Detect which cell encompasses the target text, then output its (X, Y) center coordinate. 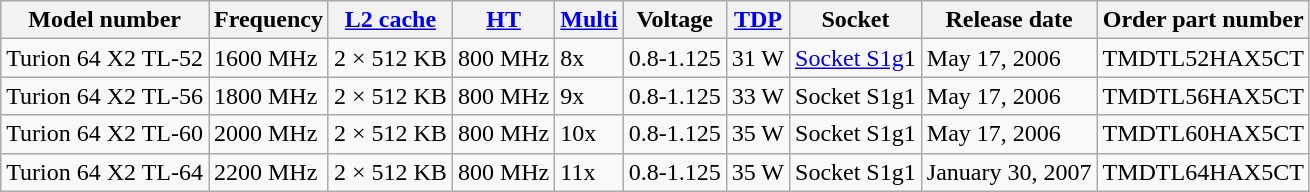
Release date (1009, 20)
Voltage (674, 20)
2200 MHz (268, 172)
L2 cache (390, 20)
Model number (105, 20)
TDP (758, 20)
Turion 64 X2 TL-56 (105, 96)
1600 MHz (268, 58)
2000 MHz (268, 134)
Multi (589, 20)
10x (589, 134)
1800 MHz (268, 96)
January 30, 2007 (1009, 172)
11x (589, 172)
8x (589, 58)
Frequency (268, 20)
HT (503, 20)
Socket (856, 20)
TMDTL64HAX5CT (1203, 172)
9x (589, 96)
31 W (758, 58)
33 W (758, 96)
Turion 64 X2 TL-60 (105, 134)
TMDTL52HAX5CT (1203, 58)
Turion 64 X2 TL-64 (105, 172)
Turion 64 X2 TL-52 (105, 58)
Order part number (1203, 20)
TMDTL60HAX5CT (1203, 134)
TMDTL56HAX5CT (1203, 96)
